Extract the [X, Y] coordinate from the center of the cell holding the provided text.  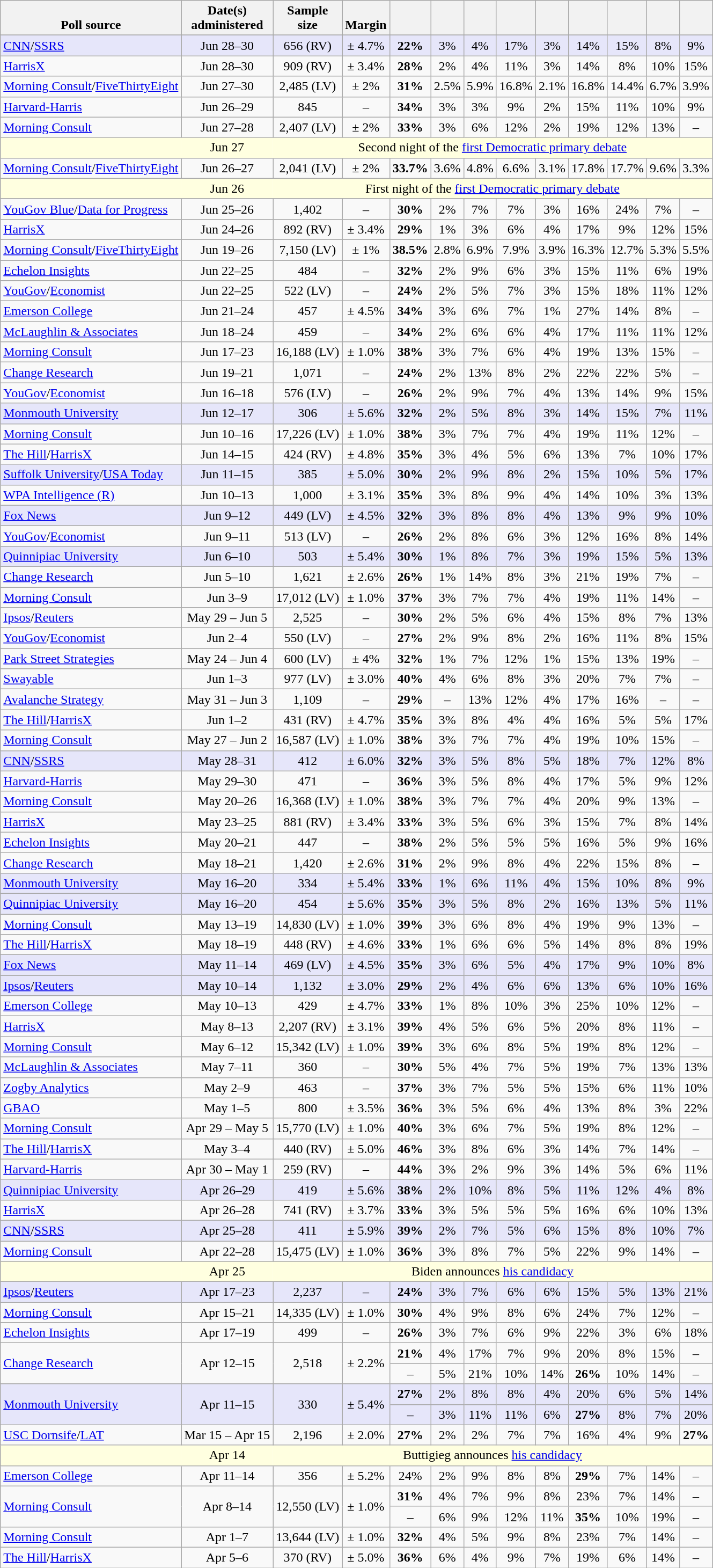
Jun 25–26 [227, 209]
± 4.6% [366, 945]
Jun 27 [227, 148]
May 11–14 [227, 965]
16,587 (LV) [308, 740]
1,132 [308, 986]
May 10–14 [227, 986]
306 [308, 413]
411 [308, 1230]
881 (RV) [308, 822]
449 (LV) [308, 515]
Date(s)administered [227, 18]
600 (LV) [308, 659]
Jun 10–16 [227, 434]
656 (RV) [308, 46]
Apr 30 – May 1 [227, 1169]
Jun 21–24 [227, 311]
4.8% [480, 168]
May 31 – Jun 3 [227, 699]
259 (RV) [308, 1169]
± 4% [366, 659]
May 28–31 [227, 761]
May 6–12 [227, 1047]
431 (RV) [308, 720]
Jun 10–13 [227, 495]
800 [308, 1108]
May 3–4 [227, 1149]
5.5% [696, 250]
GBAO [91, 1108]
1,071 [308, 373]
3.6% [447, 168]
Apr 8–14 [227, 1506]
Margin [366, 18]
Jun 14–15 [227, 454]
May 23–25 [227, 822]
Jun 11–15 [227, 475]
Jun 24–26 [227, 229]
6.6% [516, 168]
16.3% [588, 250]
WPA Intelligence (R) [91, 495]
Jun 19–26 [227, 250]
Apr 5–6 [227, 1557]
± 3.5% [366, 1108]
± 5.9% [366, 1230]
Jun 18–24 [227, 332]
Apr 26–28 [227, 1210]
3.1% [552, 168]
3.3% [696, 168]
370 (RV) [308, 1557]
USC Dornsife/LAT [91, 1435]
± 1% [366, 250]
Avalanche Strategy [91, 699]
Buttigieg announces his candidacy [493, 1455]
484 [308, 270]
First night of the first Democratic primary debate [493, 188]
Apr 17–19 [227, 1333]
6.7% [663, 86]
2,196 [308, 1435]
May 10–13 [227, 1006]
16,368 (LV) [308, 801]
Apr 14 [227, 1455]
± 3.7% [366, 1210]
15,342 (LV) [308, 1047]
5.3% [663, 250]
May 2–9 [227, 1088]
± 5.2% [366, 1476]
471 [308, 781]
Swayable [91, 679]
522 (LV) [308, 291]
741 (RV) [308, 1210]
503 [308, 556]
16,188 (LV) [308, 352]
Jun 26–29 [227, 107]
Apr 15–21 [227, 1312]
Apr 11–15 [227, 1404]
Second night of the first Democratic primary debate [493, 148]
2,485 (LV) [308, 86]
12.7% [627, 250]
9.6% [663, 168]
Jun 27–28 [227, 127]
513 (LV) [308, 536]
15,770 (LV) [308, 1128]
38.5% [410, 250]
2.5% [447, 86]
Jun 6–10 [227, 556]
± 2.2% [366, 1363]
2.8% [447, 250]
13,644 (LV) [308, 1537]
5.9% [480, 86]
Jun 5–10 [227, 577]
14,335 (LV) [308, 1312]
Apr 26–29 [227, 1190]
May 20–26 [227, 801]
± 6.0% [366, 761]
Zogby Analytics [91, 1088]
2,518 [308, 1363]
12,550 (LV) [308, 1506]
May 29 – Jun 5 [227, 618]
May 7–11 [227, 1067]
May 1–5 [227, 1108]
2.1% [552, 86]
Jun 9–11 [227, 536]
Apr 25–28 [227, 1230]
334 [308, 883]
Apr 17–23 [227, 1292]
Jun 12–17 [227, 413]
May 27 – Jun 2 [227, 740]
454 [308, 903]
Biden announces his candidacy [493, 1272]
Samplesize [308, 18]
356 [308, 1476]
457 [308, 311]
2,525 [308, 618]
Apr 25 [227, 1272]
± 4.8% [366, 454]
Apr 11–14 [227, 1476]
May 18–21 [227, 863]
17.7% [627, 168]
Apr 22–28 [227, 1251]
440 (RV) [308, 1149]
576 (LV) [308, 393]
Apr 1–7 [227, 1537]
Jun 1–2 [227, 720]
Jun 19–21 [227, 373]
2,237 [308, 1292]
Jun 26 [227, 188]
28% [410, 66]
412 [308, 761]
330 [308, 1404]
Apr 12–15 [227, 1363]
44% [410, 1169]
892 (RV) [308, 229]
Jun 1–3 [227, 679]
550 (LV) [308, 638]
424 (RV) [308, 454]
46% [410, 1149]
33.7% [410, 168]
1,420 [308, 863]
May 13–19 [227, 924]
Jun 16–18 [227, 393]
Park Street Strategies [91, 659]
May 18–19 [227, 945]
499 [308, 1333]
469 (LV) [308, 965]
May 29–30 [227, 781]
15,475 (LV) [308, 1251]
459 [308, 332]
Jun 9–12 [227, 515]
448 (RV) [308, 945]
909 (RV) [308, 66]
360 [308, 1067]
Mar 15 – Apr 15 [227, 1435]
Apr 29 – May 5 [227, 1128]
Jun 26–27 [227, 168]
2,207 (RV) [308, 1026]
1,000 [308, 495]
419 [308, 1190]
14.4% [627, 86]
385 [308, 475]
14,830 (LV) [308, 924]
429 [308, 1006]
447 [308, 842]
2,041 (LV) [308, 168]
May 20–21 [227, 842]
2,407 (LV) [308, 127]
463 [308, 1088]
1,109 [308, 699]
May 8–13 [227, 1026]
25% [588, 1006]
Jun 17–23 [227, 352]
± 2.0% [366, 1435]
977 (LV) [308, 679]
Jun 3–9 [227, 597]
Suffolk University/USA Today [91, 475]
17,012 (LV) [308, 597]
7,150 (LV) [308, 250]
1,621 [308, 577]
May 24 – Jun 4 [227, 659]
7.9% [516, 250]
845 [308, 107]
6.9% [480, 250]
Poll source [91, 18]
17,226 (LV) [308, 434]
17.8% [588, 168]
Jun 2–4 [227, 638]
Jun 27–30 [227, 86]
1,402 [308, 209]
YouGov Blue/Data for Progress [91, 209]
